For the text-containing cell, return its midpoint in [x, y] coordinate format. 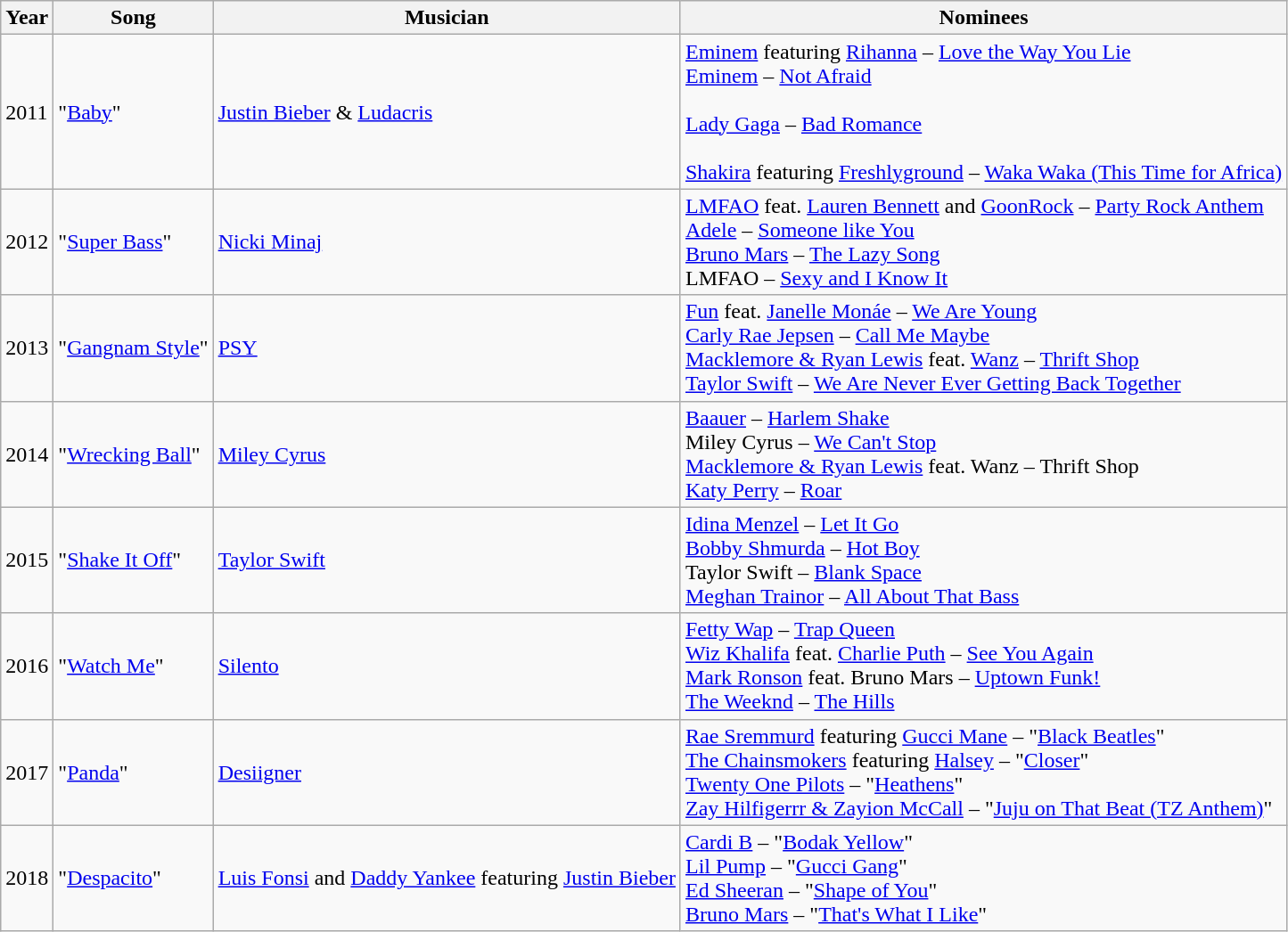
2012 [27, 242]
PSY [447, 347]
2011 [27, 112]
Taylor Swift [447, 560]
Nominees [983, 18]
2015 [27, 560]
"Gangnam Style" [134, 347]
Luis Fonsi and Daddy Yankee featuring Justin Bieber [447, 879]
Cardi B – "Bodak Yellow"Lil Pump – "Gucci Gang"Ed Sheeran – "Shape of You"Bruno Mars – "That's What I Like" [983, 879]
Idina Menzel – Let It GoBobby Shmurda – Hot BoyTaylor Swift – Blank SpaceMeghan Trainor – All About That Bass [983, 560]
Year [27, 18]
2017 [27, 772]
Miley Cyrus [447, 454]
Musician [447, 18]
"Baby" [134, 112]
2016 [27, 666]
2014 [27, 454]
LMFAO feat. Lauren Bennett and GoonRock – Party Rock AnthemAdele – Someone like YouBruno Mars – The Lazy SongLMFAO – Sexy and I Know It [983, 242]
Justin Bieber & Ludacris [447, 112]
"Shake It Off" [134, 560]
Nicki Minaj [447, 242]
"Watch Me" [134, 666]
Baauer – Harlem ShakeMiley Cyrus – We Can't StopMacklemore & Ryan Lewis feat. Wanz – Thrift ShopKaty Perry – Roar [983, 454]
Silento [447, 666]
"Super Bass" [134, 242]
2013 [27, 347]
"Panda" [134, 772]
"Despacito" [134, 879]
"Wrecking Ball" [134, 454]
Song [134, 18]
Desiigner [447, 772]
Fetty Wap – Trap QueenWiz Khalifa feat. Charlie Puth – See You AgainMark Ronson feat. Bruno Mars – Uptown Funk!The Weeknd – The Hills [983, 666]
2018 [27, 879]
